Extract the (x, y) coordinate from the center of the cell holding the provided text.  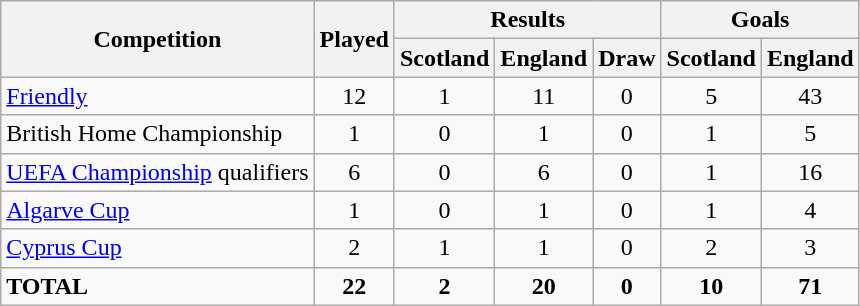
Draw (627, 58)
16 (810, 172)
Friendly (158, 96)
43 (810, 96)
11 (544, 96)
Results (528, 20)
71 (810, 286)
Goals (760, 20)
22 (354, 286)
20 (544, 286)
10 (711, 286)
British Home Championship (158, 134)
Played (354, 39)
12 (354, 96)
Cyprus Cup (158, 248)
3 (810, 248)
Algarve Cup (158, 210)
UEFA Championship qualifiers (158, 172)
4 (810, 210)
TOTAL (158, 286)
Competition (158, 39)
